Output the (X, Y) coordinate of the center of the cell containing the given text.  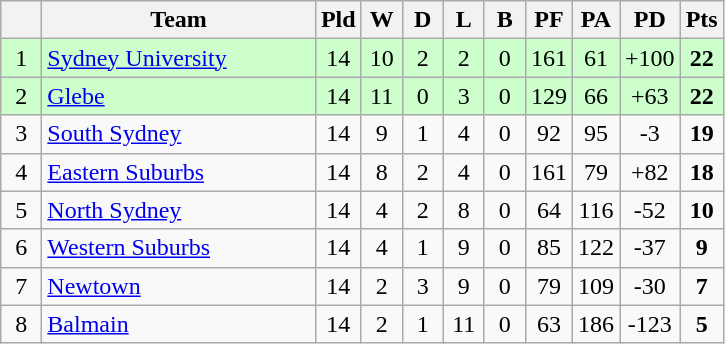
116 (596, 210)
B (504, 20)
Glebe (179, 96)
+82 (650, 172)
-52 (650, 210)
W (382, 20)
-123 (650, 324)
Pld (338, 20)
-30 (650, 286)
66 (596, 96)
+63 (650, 96)
South Sydney (179, 134)
64 (548, 210)
-3 (650, 134)
109 (596, 286)
85 (548, 248)
Newtown (179, 286)
North Sydney (179, 210)
95 (596, 134)
PA (596, 20)
PD (650, 20)
61 (596, 58)
L (464, 20)
6 (22, 248)
122 (596, 248)
19 (702, 134)
186 (596, 324)
Western Suburbs (179, 248)
PF (548, 20)
Pts (702, 20)
129 (548, 96)
D (422, 20)
Team (179, 20)
-37 (650, 248)
Eastern Suburbs (179, 172)
63 (548, 324)
18 (702, 172)
92 (548, 134)
Balmain (179, 324)
Sydney University (179, 58)
+100 (650, 58)
